Identify which cell holds the provided text, then report its [X, Y] central coordinate. 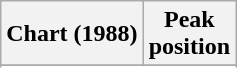
Peakposition [189, 34]
Chart (1988) [72, 34]
